For the text-containing cell, return its midpoint in (X, Y) coordinate format. 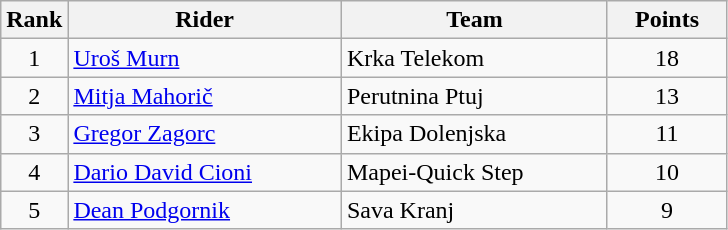
10 (666, 172)
4 (34, 172)
5 (34, 210)
Uroš Murn (205, 58)
Gregor Zagorc (205, 134)
Rider (205, 20)
2 (34, 96)
1 (34, 58)
Krka Telekom (474, 58)
11 (666, 134)
Team (474, 20)
9 (666, 210)
Rank (34, 20)
Dean Podgornik (205, 210)
Points (666, 20)
13 (666, 96)
Ekipa Dolenjska (474, 134)
Mitja Mahorič (205, 96)
Mapei-Quick Step (474, 172)
Dario David Cioni (205, 172)
Perutnina Ptuj (474, 96)
Sava Kranj (474, 210)
18 (666, 58)
3 (34, 134)
